Return (x, y) of the center of cell containing provided text 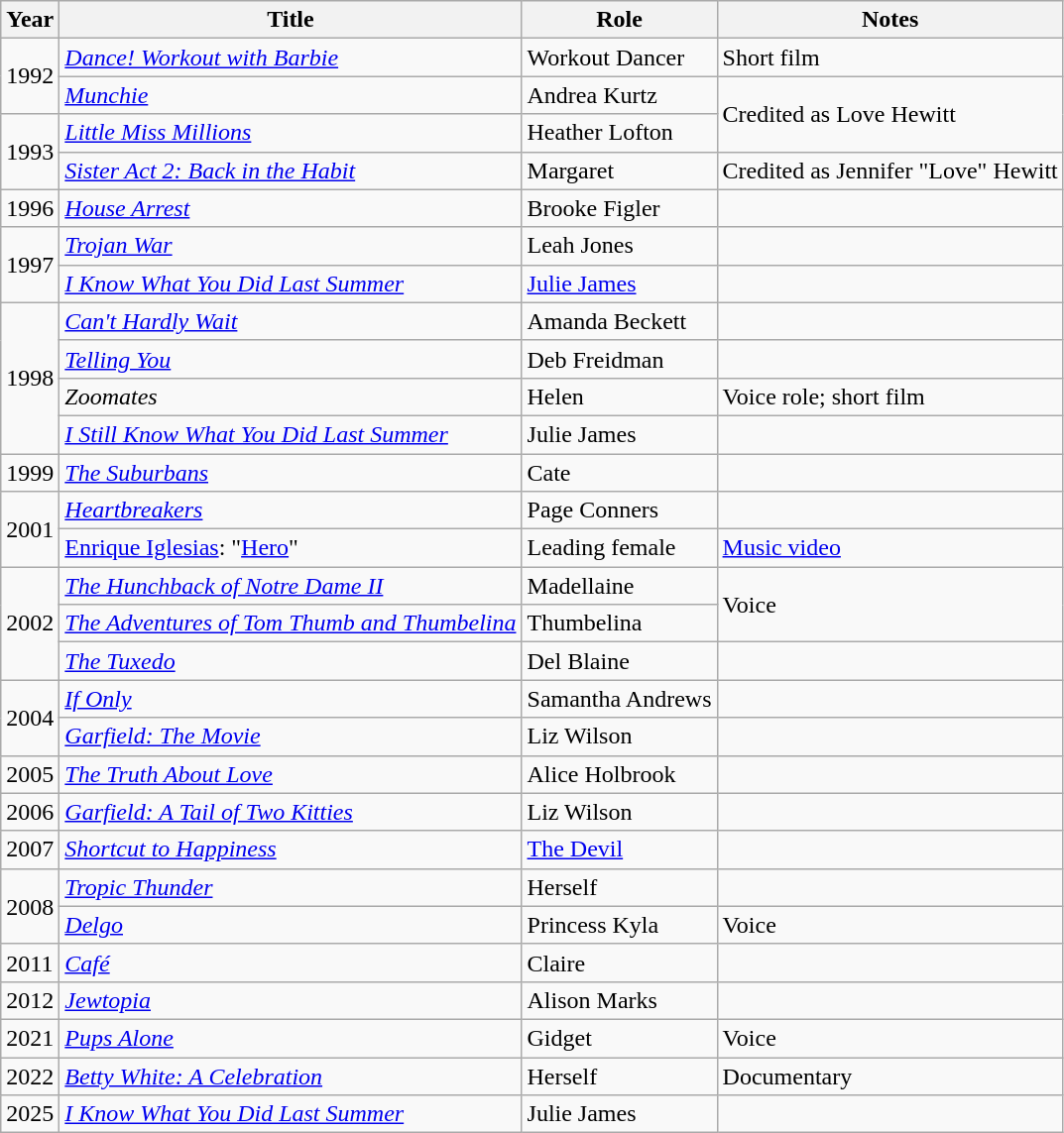
2022 (30, 1076)
Leah Jones (619, 246)
Claire (619, 963)
Voice role; short film (890, 397)
2007 (30, 850)
Del Blaine (619, 661)
Gidget (619, 1038)
Notes (890, 20)
Thumbelina (619, 623)
I Still Know What You Did Last Summer (291, 434)
Documentary (890, 1076)
The Devil (619, 850)
Dance! Workout with Barbie (291, 57)
Heartbreakers (291, 510)
Leading female (619, 548)
Shortcut to Happiness (291, 850)
Little Miss Millions (291, 133)
The Suburbans (291, 473)
Title (291, 20)
Year (30, 20)
Deb Freidman (619, 359)
Tropic Thunder (291, 887)
2005 (30, 774)
Page Conners (619, 510)
Garfield: A Tail of Two Kitties (291, 812)
The Tuxedo (291, 661)
Pups Alone (291, 1038)
House Arrest (291, 208)
Jewtopia (291, 1000)
2025 (30, 1114)
2021 (30, 1038)
Enrique Iglesias: "Hero" (291, 548)
The Hunchback of Notre Dame II (291, 586)
Cate (619, 473)
Short film (890, 57)
1997 (30, 265)
2001 (30, 529)
Garfield: The Movie (291, 736)
2012 (30, 1000)
Amanda Beckett (619, 321)
Betty White: A Celebration (291, 1076)
The Adventures of Tom Thumb and Thumbelina (291, 623)
Workout Dancer (619, 57)
2004 (30, 718)
Princess Kyla (619, 925)
2011 (30, 963)
Zoomates (291, 397)
Credited as Jennifer "Love" Hewitt (890, 170)
Telling You (291, 359)
1998 (30, 378)
2008 (30, 906)
Can't Hardly Wait (291, 321)
Music video (890, 548)
Alison Marks (619, 1000)
2006 (30, 812)
The Truth About Love (291, 774)
Sister Act 2: Back in the Habit (291, 170)
Heather Lofton (619, 133)
Delgo (291, 925)
1993 (30, 152)
Role (619, 20)
Munchie (291, 95)
1996 (30, 208)
1999 (30, 473)
Madellaine (619, 586)
Café (291, 963)
Credited as Love Hewitt (890, 114)
2002 (30, 623)
Helen (619, 397)
If Only (291, 699)
Trojan War (291, 246)
Andrea Kurtz (619, 95)
Brooke Figler (619, 208)
Margaret (619, 170)
1992 (30, 76)
Samantha Andrews (619, 699)
Alice Holbrook (619, 774)
